Provide the [x, y] coordinate of the cell's center where the given text is located.  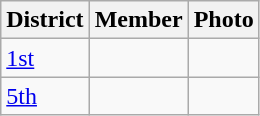
District [45, 20]
Member [138, 20]
1st [45, 58]
Photo [224, 20]
5th [45, 96]
